For the text-containing cell, return its midpoint in (X, Y) coordinate format. 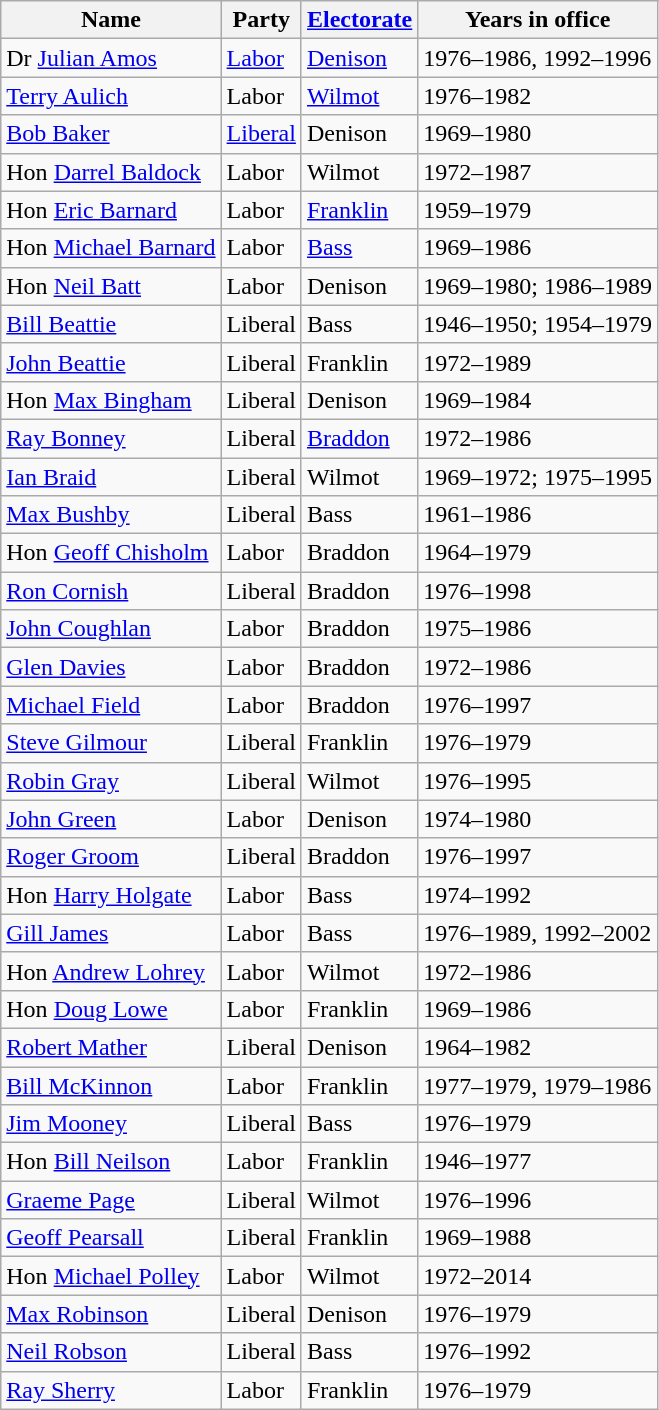
Robin Gray (111, 781)
1974–1992 (538, 895)
1976–1992 (538, 1352)
Hon Max Bingham (111, 400)
John Coughlan (111, 629)
Name (111, 20)
1946–1977 (538, 1162)
Roger Groom (111, 857)
Hon Eric Barnard (111, 210)
1976–1982 (538, 96)
1969–1980; 1986–1989 (538, 286)
Ron Cornish (111, 591)
1972–1987 (538, 172)
Ian Braid (111, 477)
1961–1986 (538, 515)
1972–2014 (538, 1276)
1969–1972; 1975–1995 (538, 477)
Dr Julian Amos (111, 58)
Hon Darrel Baldock (111, 172)
Ray Bonney (111, 438)
1976–1989, 1992–2002 (538, 933)
John Green (111, 819)
Hon Neil Batt (111, 286)
Party (261, 20)
1946–1950; 1954–1979 (538, 324)
Michael Field (111, 705)
1964–1979 (538, 553)
Hon Doug Lowe (111, 1009)
Ray Sherry (111, 1390)
Electorate (359, 20)
Years in office (538, 20)
1969–1980 (538, 134)
Max Robinson (111, 1314)
Hon Andrew Lohrey (111, 971)
1964–1982 (538, 1047)
John Beattie (111, 362)
1959–1979 (538, 210)
Neil Robson (111, 1352)
Bill McKinnon (111, 1085)
Bob Baker (111, 134)
1976–1995 (538, 781)
Geoff Pearsall (111, 1238)
1976–1986, 1992–1996 (538, 58)
1969–1984 (538, 400)
Jim Mooney (111, 1124)
1974–1980 (538, 819)
Steve Gilmour (111, 743)
1977–1979, 1979–1986 (538, 1085)
Hon Bill Neilson (111, 1162)
Max Bushby (111, 515)
Hon Michael Polley (111, 1276)
1975–1986 (538, 629)
1976–1998 (538, 591)
Hon Michael Barnard (111, 248)
Bill Beattie (111, 324)
Hon Geoff Chisholm (111, 553)
1969–1988 (538, 1238)
Hon Harry Holgate (111, 895)
1972–1989 (538, 362)
Gill James (111, 933)
1976–1996 (538, 1200)
Robert Mather (111, 1047)
Graeme Page (111, 1200)
Glen Davies (111, 667)
Terry Aulich (111, 96)
